Search for the cell housing the specified text and yield its (x, y) center coordinate. 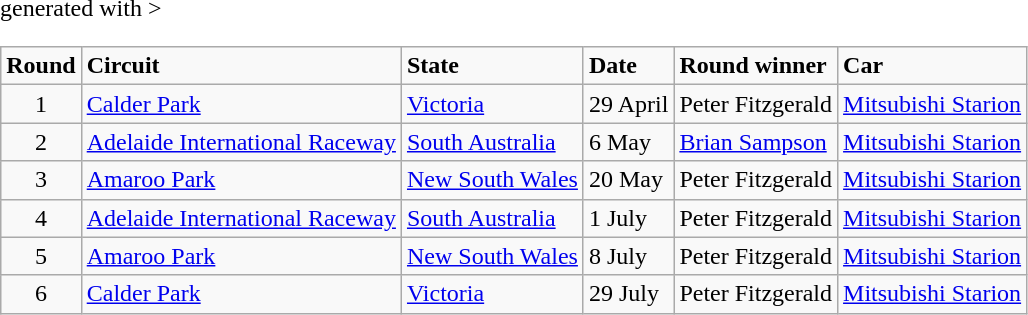
29 April (628, 104)
29 July (628, 294)
6 May (628, 142)
Car (932, 66)
1 (41, 104)
State (492, 66)
6 (41, 294)
Date (628, 66)
2 (41, 142)
8 July (628, 256)
3 (41, 180)
Circuit (241, 66)
20 May (628, 180)
Round (41, 66)
4 (41, 218)
Round winner (756, 66)
1 July (628, 218)
5 (41, 256)
Brian Sampson (756, 142)
